For the text-containing cell, return its midpoint in [X, Y] coordinate format. 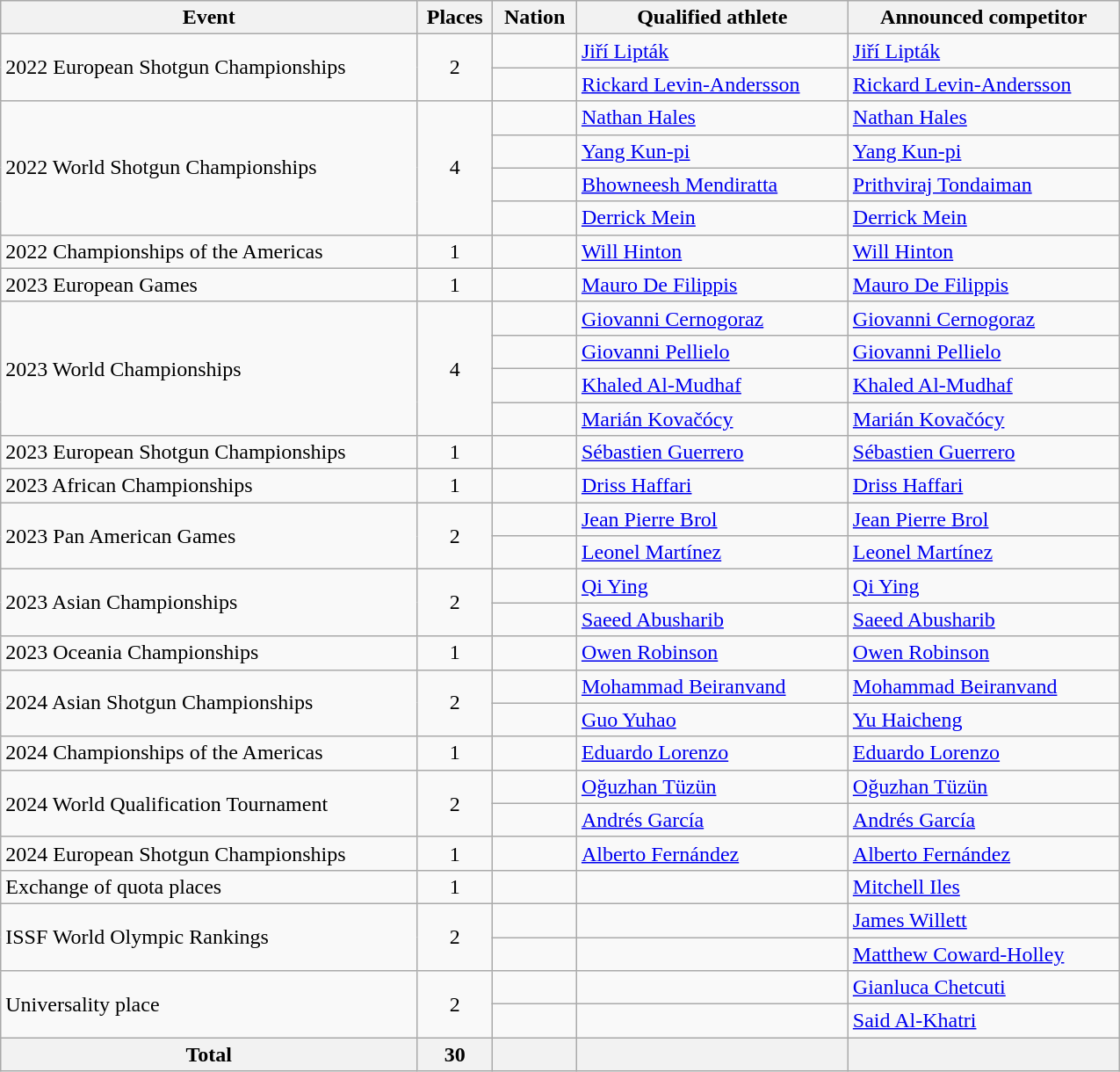
Places [455, 18]
Total [209, 1054]
Gianluca Chetcuti [984, 988]
2024 European Shotgun Championships [209, 853]
ISSF World Olympic Rankings [209, 937]
Guo Yuhao [712, 720]
2023 African Championships [209, 486]
2024 Championships of the Americas [209, 753]
2022 Championships of the Americas [209, 251]
Universality place [209, 1004]
30 [455, 1054]
Said Al-Khatri [984, 1021]
Matthew Coward-Holley [984, 953]
2022 European Shotgun Championships [209, 68]
2022 World Shotgun Championships [209, 168]
2023 European Games [209, 285]
2024 Asian Shotgun Championships [209, 703]
Event [209, 18]
Mitchell Iles [984, 887]
Announced competitor [984, 18]
2023 Pan American Games [209, 536]
Nation [535, 18]
2023 Oceania Championships [209, 653]
Qualified athlete [712, 18]
James Willett [984, 920]
Yu Haicheng [984, 720]
2023 European Shotgun Championships [209, 453]
Bhowneesh Mendiratta [712, 185]
Prithviraj Tondaiman [984, 185]
Exchange of quota places [209, 887]
2024 World Qualification Tournament [209, 803]
2023 Asian Championships [209, 603]
2023 World Championships [209, 368]
